Return [x, y] of the center of cell containing provided text 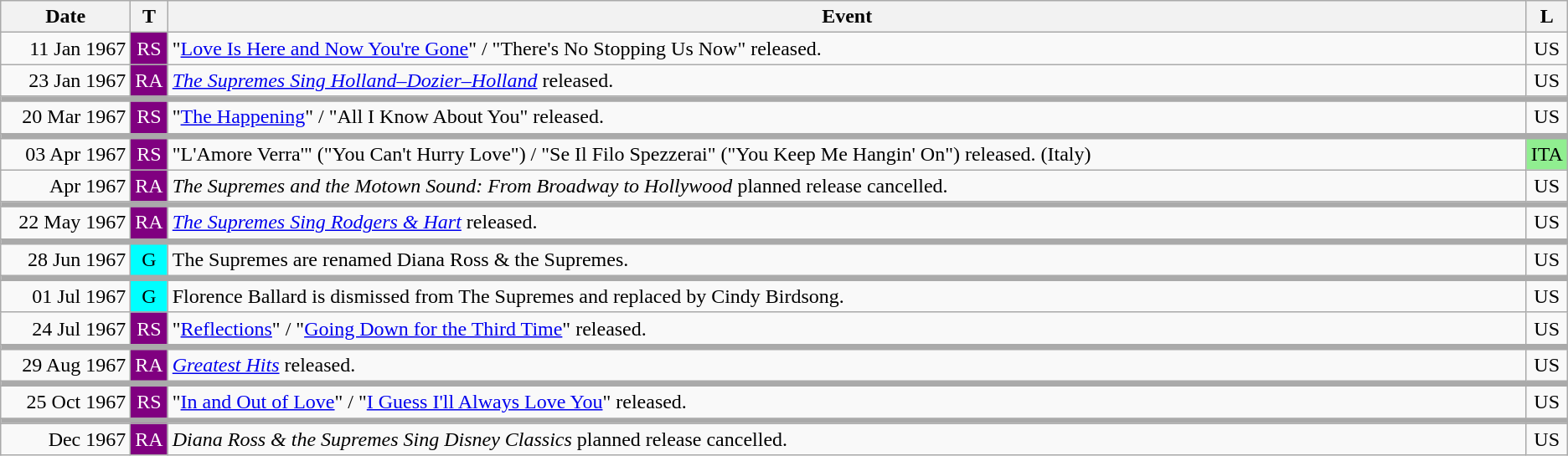
Apr 1967 [65, 186]
"In and Out of Love" / "I Guess I'll Always Love You" released. [847, 402]
ITA [1546, 154]
03 Apr 1967 [65, 154]
"Reflections" / "Going Down for the Third Time" released. [847, 328]
Florence Ballard is dismissed from The Supremes and replaced by Cindy Birdsong. [847, 296]
22 May 1967 [65, 223]
11 Jan 1967 [65, 49]
25 Oct 1967 [65, 402]
The Supremes Sing Holland–Dozier–Holland released. [847, 80]
The Supremes Sing Rodgers & Hart released. [847, 223]
24 Jul 1967 [65, 328]
The Supremes are renamed Diana Ross & the Supremes. [847, 259]
Greatest Hits released. [847, 365]
01 Jul 1967 [65, 296]
28 Jun 1967 [65, 259]
Diana Ross & the Supremes Sing Disney Classics planned release cancelled. [847, 439]
Dec 1967 [65, 439]
"L'Amore Verra'" ("You Can't Hurry Love") / "Se Il Filo Spezzerai" ("You Keep Me Hangin' On") released. (Italy) [847, 154]
Date [65, 17]
T [149, 17]
The Supremes and the Motown Sound: From Broadway to Hollywood planned release cancelled. [847, 186]
29 Aug 1967 [65, 365]
23 Jan 1967 [65, 80]
20 Mar 1967 [65, 117]
Event [847, 17]
"The Happening" / "All I Know About You" released. [847, 117]
"Love Is Here and Now You're Gone" / "There's No Stopping Us Now" released. [847, 49]
L [1546, 17]
